Output the [X, Y] coordinate of the center of the cell containing the given text.  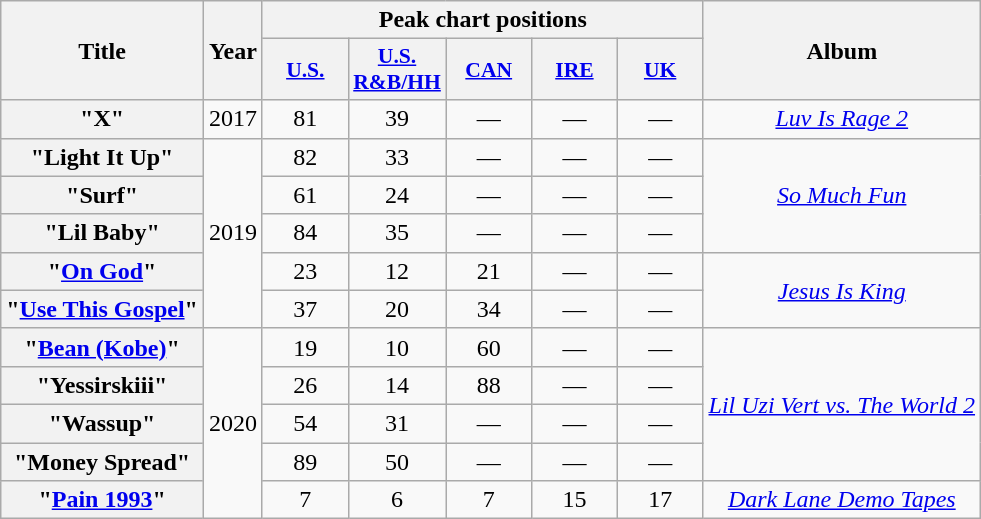
33 [397, 157]
31 [397, 423]
UK [660, 70]
10 [397, 347]
17 [660, 500]
26 [305, 385]
37 [305, 309]
So Much Fun [842, 195]
"Wassup" [102, 423]
20 [397, 309]
23 [305, 271]
"Yessirskiii" [102, 385]
84 [305, 233]
Jesus Is King [842, 290]
12 [397, 271]
15 [575, 500]
"Lil Baby" [102, 233]
U.S. [305, 70]
35 [397, 233]
CAN [489, 70]
34 [489, 309]
39 [397, 119]
Luv Is Rage 2 [842, 119]
Dark Lane Demo Tapes [842, 500]
6 [397, 500]
"On God" [102, 271]
Lil Uzi Vert vs. The World 2 [842, 404]
U.S.R&B/HH [397, 70]
IRE [575, 70]
Title [102, 50]
50 [397, 461]
14 [397, 385]
89 [305, 461]
82 [305, 157]
81 [305, 119]
Album [842, 50]
2020 [232, 423]
"Money Spread" [102, 461]
61 [305, 195]
"X" [102, 119]
2019 [232, 233]
Year [232, 50]
2017 [232, 119]
54 [305, 423]
21 [489, 271]
"Bean (Kobe)" [102, 347]
"Use This Gospel" [102, 309]
60 [489, 347]
88 [489, 385]
"Pain 1993" [102, 500]
19 [305, 347]
"Surf" [102, 195]
Peak chart positions [482, 20]
24 [397, 195]
"Light It Up" [102, 157]
